Locate the cell with the specified text and output its [X, Y] center coordinate. 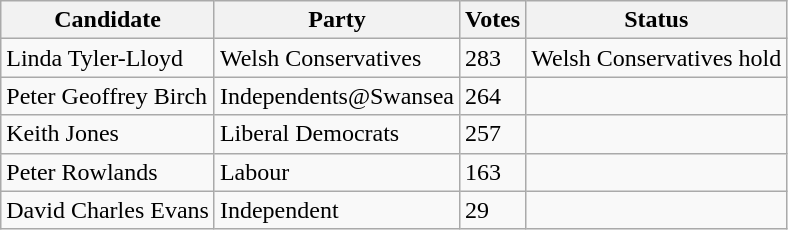
Status [656, 20]
Peter Rowlands [108, 172]
283 [493, 58]
264 [493, 96]
Independents@Swansea [336, 96]
163 [493, 172]
David Charles Evans [108, 210]
Labour [336, 172]
Candidate [108, 20]
257 [493, 134]
Party [336, 20]
Welsh Conservatives [336, 58]
Peter Geoffrey Birch [108, 96]
Linda Tyler-Lloyd [108, 58]
Liberal Democrats [336, 134]
29 [493, 210]
Independent [336, 210]
Keith Jones [108, 134]
Welsh Conservatives hold [656, 58]
Votes [493, 20]
